Return (X, Y) of the center of cell containing provided text 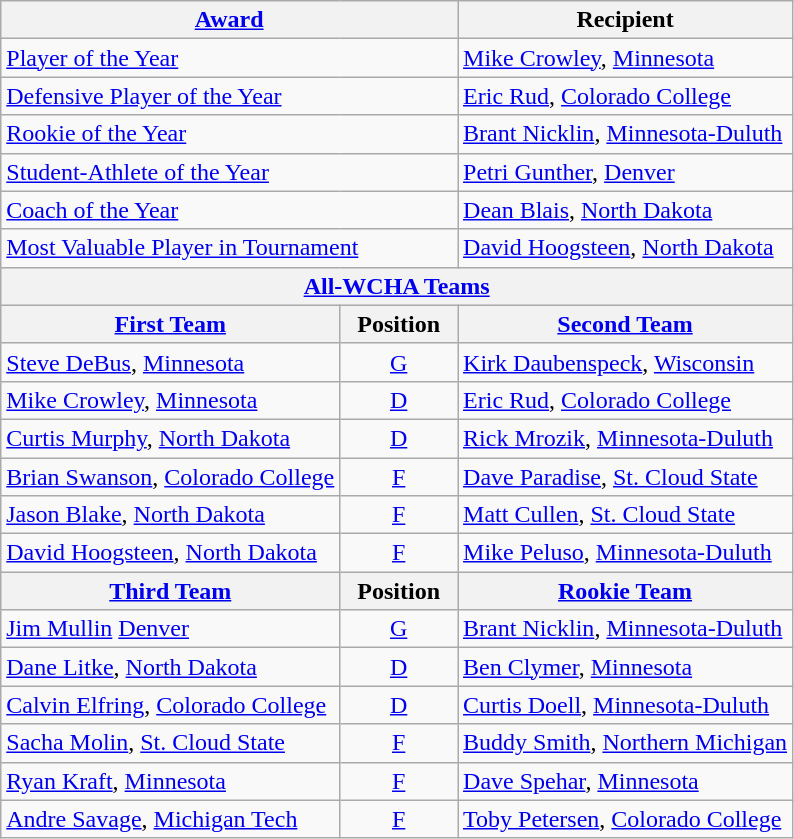
Matt Cullen, St. Cloud State (626, 515)
Jim Mullin Denver (170, 629)
Toby Petersen, Colorado College (626, 819)
Brian Swanson, Colorado College (170, 477)
Coach of the Year (230, 210)
Andre Savage, Michigan Tech (170, 819)
Ben Clymer, Minnesota (626, 667)
Rick Mrozik, Minnesota-Duluth (626, 438)
Award (230, 20)
Petri Gunther, Denver (626, 172)
Ryan Kraft, Minnesota (170, 781)
First Team (170, 324)
Curtis Doell, Minnesota-Duluth (626, 705)
All-WCHA Teams (397, 286)
Dave Paradise, St. Cloud State (626, 477)
Calvin Elfring, Colorado College (170, 705)
Rookie Team (626, 591)
Dean Blais, North Dakota (626, 210)
Steve DeBus, Minnesota (170, 362)
Dane Litke, North Dakota (170, 667)
Student-Athlete of the Year (230, 172)
Recipient (626, 20)
Curtis Murphy, North Dakota (170, 438)
Kirk Daubenspeck, Wisconsin (626, 362)
Mike Peluso, Minnesota-Duluth (626, 553)
Dave Spehar, Minnesota (626, 781)
Buddy Smith, Northern Michigan (626, 743)
Most Valuable Player in Tournament (230, 248)
Third Team (170, 591)
Sacha Molin, St. Cloud State (170, 743)
Defensive Player of the Year (230, 96)
Second Team (626, 324)
Rookie of the Year (230, 134)
Player of the Year (230, 58)
Jason Blake, North Dakota (170, 515)
